From the cell containing the given text, extract its center point as (x, y) coordinate. 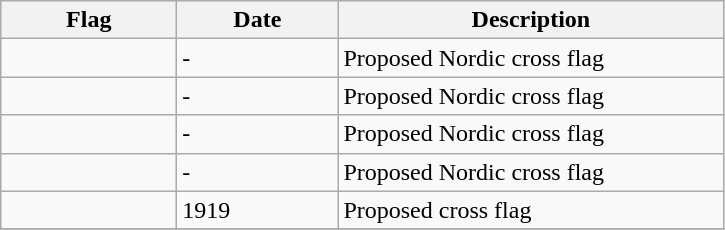
1919 (258, 210)
Proposed cross flag (531, 210)
Description (531, 20)
Flag (89, 20)
Date (258, 20)
